For the text-containing cell, return its midpoint in [X, Y] coordinate format. 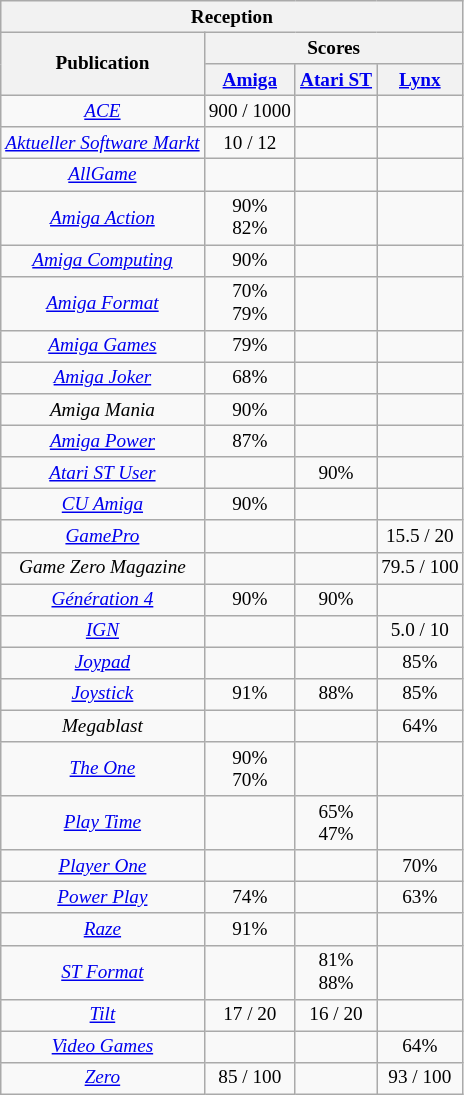
88% [336, 695]
Amiga [250, 80]
15.5 / 20 [420, 536]
GamePro [103, 536]
79.5 / 100 [420, 568]
Amiga Games [103, 347]
Amiga Format [103, 303]
81%88% [336, 972]
16 / 20 [336, 1015]
90%82% [250, 218]
74% [250, 898]
Amiga Mania [103, 410]
87% [250, 441]
Amiga Action [103, 218]
85 / 100 [250, 1078]
90%70% [250, 769]
Zero [103, 1078]
Reception [232, 17]
10 / 12 [250, 143]
Amiga Joker [103, 378]
CU Amiga [103, 505]
70% [420, 866]
5.0 / 10 [420, 631]
17 / 20 [250, 1015]
Amiga Computing [103, 261]
The One [103, 769]
Player One [103, 866]
Video Games [103, 1047]
Génération 4 [103, 600]
IGN [103, 631]
AllGame [103, 175]
Atari ST [336, 80]
Game Zero Magazine [103, 568]
Atari ST User [103, 473]
ACE [103, 112]
Raze [103, 929]
63% [420, 898]
Joypad [103, 663]
Publication [103, 64]
Amiga Power [103, 441]
Play Time [103, 823]
Joystick [103, 695]
79% [250, 347]
68% [250, 378]
65%47% [336, 823]
Megablast [103, 726]
Lynx [420, 80]
70%79% [250, 303]
Power Play [103, 898]
Tilt [103, 1015]
Aktueller Software Markt [103, 143]
93 / 100 [420, 1078]
ST Format [103, 972]
Scores [334, 48]
900 / 1000 [250, 112]
